Detect which cell encompasses the target text, then output its (x, y) center coordinate. 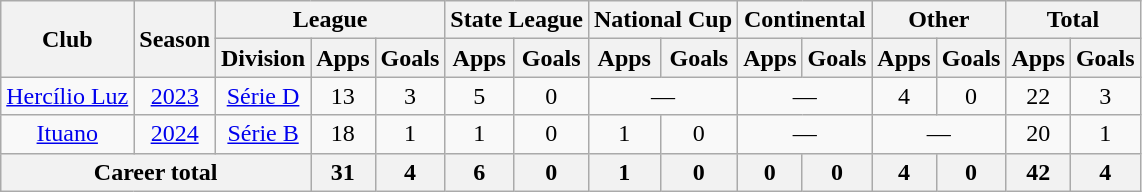
13 (343, 96)
Career total (156, 172)
42 (1038, 172)
Division (264, 58)
2024 (175, 134)
18 (343, 134)
20 (1038, 134)
Continental (805, 20)
Série B (264, 134)
League (330, 20)
Total (1073, 20)
Ituano (68, 134)
2023 (175, 96)
31 (343, 172)
Hercílio Luz (68, 96)
Other (939, 20)
National Cup (662, 20)
22 (1038, 96)
Série D (264, 96)
Club (68, 39)
6 (480, 172)
Season (175, 39)
State League (517, 20)
5 (480, 96)
